Pinpoint the cell where the given text exists, returning its [x, y] midpoint coordinate. 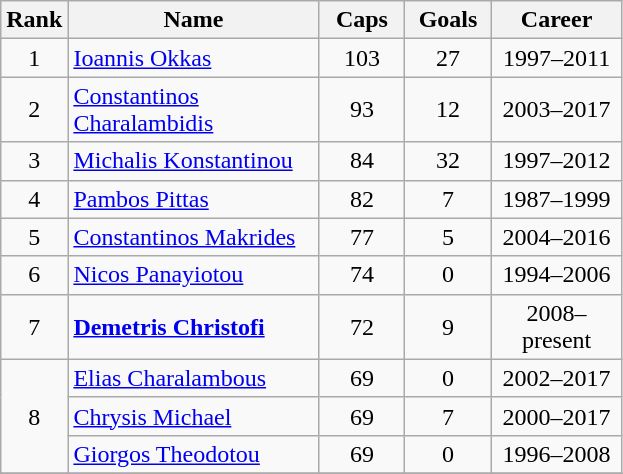
Elias Charalambous [194, 378]
1996–2008 [556, 454]
2004–2016 [556, 237]
Rank [34, 20]
Pambos Pittas [194, 199]
2 [34, 110]
32 [448, 161]
Giorgos Theodotou [194, 454]
1997–2012 [556, 161]
9 [448, 326]
3 [34, 161]
2003–2017 [556, 110]
1 [34, 58]
82 [362, 199]
2002–2017 [556, 378]
Caps [362, 20]
Nicos Panayiotou [194, 275]
84 [362, 161]
Career [556, 20]
Goals [448, 20]
Ioannis Okkas [194, 58]
103 [362, 58]
Constantinos Makrides [194, 237]
1997–2011 [556, 58]
Chrysis Michael [194, 416]
12 [448, 110]
74 [362, 275]
77 [362, 237]
1987–1999 [556, 199]
1994–2006 [556, 275]
Demetris Christofi [194, 326]
6 [34, 275]
2000–2017 [556, 416]
Michalis Konstantinou [194, 161]
72 [362, 326]
2008–present [556, 326]
Constantinos Charalambidis [194, 110]
4 [34, 199]
93 [362, 110]
27 [448, 58]
Name [194, 20]
8 [34, 416]
